Identify which cell holds the provided text, then report its (x, y) central coordinate. 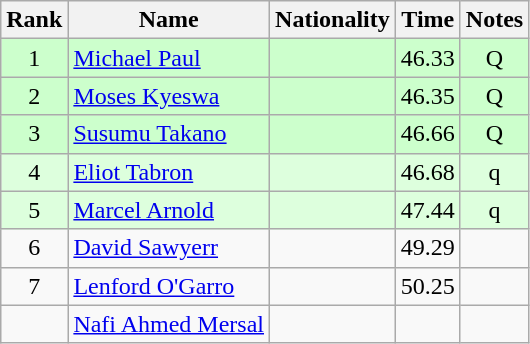
50.25 (428, 286)
Time (428, 20)
Name (169, 20)
5 (34, 210)
2 (34, 96)
Notes (494, 20)
46.66 (428, 134)
46.33 (428, 58)
7 (34, 286)
Moses Kyeswa (169, 96)
47.44 (428, 210)
4 (34, 172)
Nationality (333, 20)
49.29 (428, 248)
Lenford O'Garro (169, 286)
46.68 (428, 172)
David Sawyerr (169, 248)
1 (34, 58)
46.35 (428, 96)
3 (34, 134)
Nafi Ahmed Mersal (169, 324)
Michael Paul (169, 58)
Marcel Arnold (169, 210)
6 (34, 248)
Susumu Takano (169, 134)
Eliot Tabron (169, 172)
Rank (34, 20)
